Return the (X, Y) coordinate for the center point of the cell that contains the specified text.  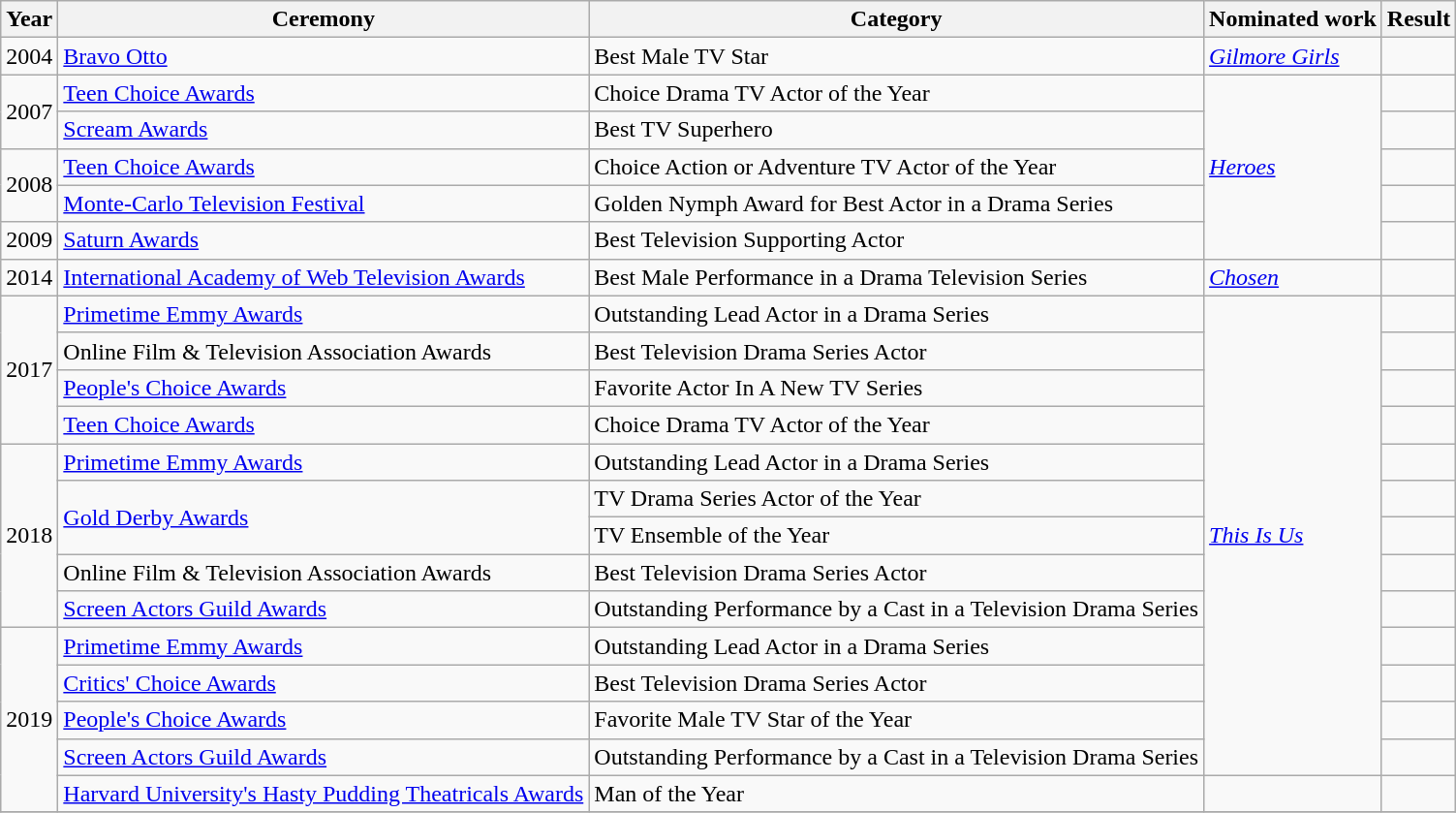
2004 (29, 56)
Bravo Otto (324, 56)
Best Male Performance in a Drama Television Series (897, 277)
Favorite Male TV Star of the Year (897, 720)
Chosen (1293, 277)
Nominated work (1293, 19)
Saturn Awards (324, 240)
Year (29, 19)
2008 (29, 185)
2014 (29, 277)
Golden Nymph Award for Best Actor in a Drama Series (897, 203)
2007 (29, 111)
Gold Derby Awards (324, 517)
Monte-Carlo Television Festival (324, 203)
Ceremony (324, 19)
Man of the Year (897, 794)
Category (897, 19)
TV Drama Series Actor of the Year (897, 499)
Harvard University's Hasty Pudding Theatricals Awards (324, 794)
Best TV Superhero (897, 130)
2009 (29, 240)
Best Male TV Star (897, 56)
Gilmore Girls (1293, 56)
Scream Awards (324, 130)
Best Television Supporting Actor (897, 240)
This Is Us (1293, 535)
Favorite Actor In A New TV Series (897, 388)
2017 (29, 369)
Choice Action or Adventure TV Actor of the Year (897, 167)
2018 (29, 536)
Heroes (1293, 167)
2019 (29, 720)
TV Ensemble of the Year (897, 536)
International Academy of Web Television Awards (324, 277)
Critics' Choice Awards (324, 683)
Result (1418, 19)
